Search for the cell housing the specified text and yield its (x, y) center coordinate. 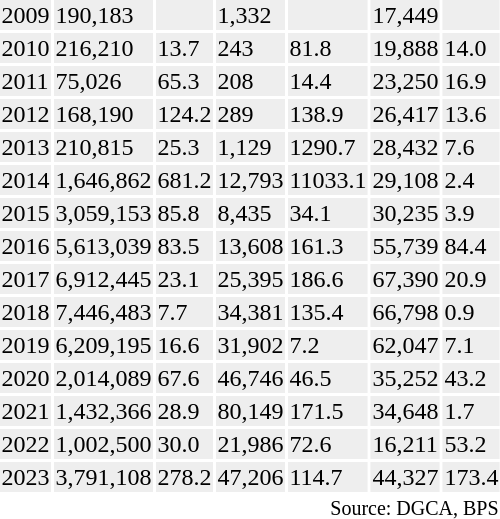
1,646,862 (104, 180)
124.2 (184, 114)
5,613,039 (104, 246)
30,235 (406, 213)
28,432 (406, 147)
2019 (26, 345)
0.9 (472, 312)
2,014,089 (104, 378)
3,059,153 (104, 213)
135.4 (328, 312)
12,793 (250, 180)
681.2 (184, 180)
173.4 (472, 477)
2018 (26, 312)
83.5 (184, 246)
26,417 (406, 114)
25,395 (250, 279)
114.7 (328, 477)
85.8 (184, 213)
7.6 (472, 147)
25.3 (184, 147)
216,210 (104, 48)
1,002,500 (104, 444)
289 (250, 114)
75,026 (104, 81)
2010 (26, 48)
2013 (26, 147)
67,390 (406, 279)
20.9 (472, 279)
6,912,445 (104, 279)
81.8 (328, 48)
14.0 (472, 48)
168,190 (104, 114)
21,986 (250, 444)
55,739 (406, 246)
2023 (26, 477)
2020 (26, 378)
3,791,108 (104, 477)
2.4 (472, 180)
1290.7 (328, 147)
8,435 (250, 213)
2012 (26, 114)
13.7 (184, 48)
138.9 (328, 114)
43.2 (472, 378)
208 (250, 81)
29,108 (406, 180)
16.6 (184, 345)
1,432,366 (104, 411)
3.9 (472, 213)
28.9 (184, 411)
6,209,195 (104, 345)
16,211 (406, 444)
161.3 (328, 246)
2016 (26, 246)
2014 (26, 180)
46,746 (250, 378)
2021 (26, 411)
13.6 (472, 114)
7.1 (472, 345)
2022 (26, 444)
44,327 (406, 477)
34,648 (406, 411)
35,252 (406, 378)
47,206 (250, 477)
186.6 (328, 279)
243 (250, 48)
13,608 (250, 246)
19,888 (406, 48)
34,381 (250, 312)
14.4 (328, 81)
67.6 (184, 378)
62,047 (406, 345)
7.2 (328, 345)
53.2 (472, 444)
31,902 (250, 345)
72.6 (328, 444)
210,815 (104, 147)
23.1 (184, 279)
171.5 (328, 411)
17,449 (406, 15)
84.4 (472, 246)
30.0 (184, 444)
65.3 (184, 81)
1.7 (472, 411)
11033.1 (328, 180)
2017 (26, 279)
190,183 (104, 15)
2011 (26, 81)
16.9 (472, 81)
2009 (26, 15)
23,250 (406, 81)
7,446,483 (104, 312)
7.7 (184, 312)
66,798 (406, 312)
2015 (26, 213)
278.2 (184, 477)
1,129 (250, 147)
1,332 (250, 15)
34.1 (328, 213)
46.5 (328, 378)
80,149 (250, 411)
